Return the [x, y] coordinate for the center point of the cell that contains the specified text.  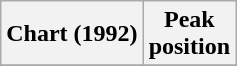
Chart (1992) [72, 34]
Peakposition [189, 34]
